Determine the [x, y] coordinate at the center of the cell enclosing the given text.  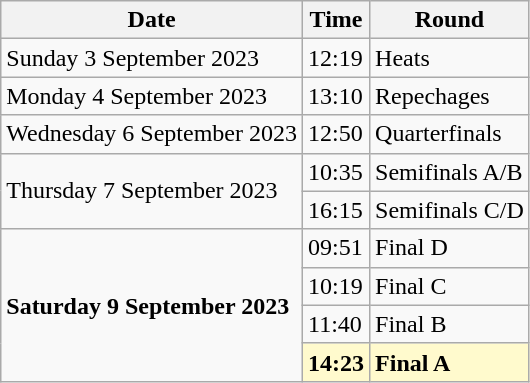
Semifinals A/B [450, 172]
Round [450, 20]
Final A [450, 362]
Monday 4 September 2023 [152, 96]
11:40 [336, 324]
Final B [450, 324]
Semifinals C/D [450, 210]
12:50 [336, 134]
10:35 [336, 172]
16:15 [336, 210]
09:51 [336, 248]
Sunday 3 September 2023 [152, 58]
Date [152, 20]
Time [336, 20]
13:10 [336, 96]
Final D [450, 248]
Quarterfinals [450, 134]
Saturday 9 September 2023 [152, 305]
Wednesday 6 September 2023 [152, 134]
10:19 [336, 286]
14:23 [336, 362]
Thursday 7 September 2023 [152, 191]
Heats [450, 58]
Repechages [450, 96]
12:19 [336, 58]
Final C [450, 286]
